Output the [x, y] coordinate of the center of the cell containing the given text.  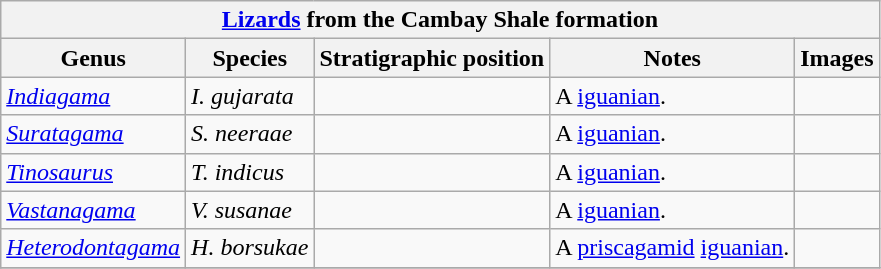
Genus [94, 58]
Stratigraphic position [432, 58]
Tinosaurus [94, 172]
Images [837, 58]
Indiagama [94, 96]
T. indicus [250, 172]
Species [250, 58]
Vastanagama [94, 210]
S. neeraae [250, 134]
V. susanae [250, 210]
I. gujarata [250, 96]
Suratagama [94, 134]
Notes [672, 58]
Lizards from the Cambay Shale formation [440, 20]
Heterodontagama [94, 248]
A priscagamid iguanian. [672, 248]
H. borsukae [250, 248]
